Extract the [x, y] coordinate from the center of the cell holding the provided text.  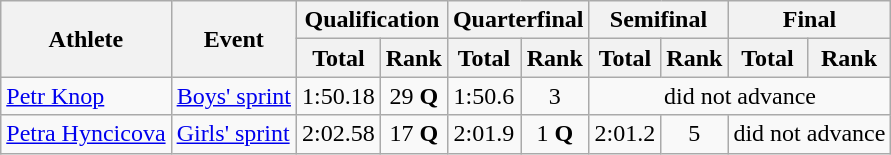
Qualification [372, 20]
Quarterfinal [518, 20]
3 [555, 96]
2:01.2 [625, 134]
Semifinal [658, 20]
Final [810, 20]
1 Q [555, 134]
2:01.9 [484, 134]
17 Q [414, 134]
5 [694, 134]
2:02.58 [339, 134]
Boys' sprint [234, 96]
Girls' sprint [234, 134]
1:50.18 [339, 96]
Event [234, 39]
Petr Knop [86, 96]
Athlete [86, 39]
Petra Hyncicova [86, 134]
1:50.6 [484, 96]
29 Q [414, 96]
